Extract the (x, y) coordinate from the center of the cell holding the provided text.  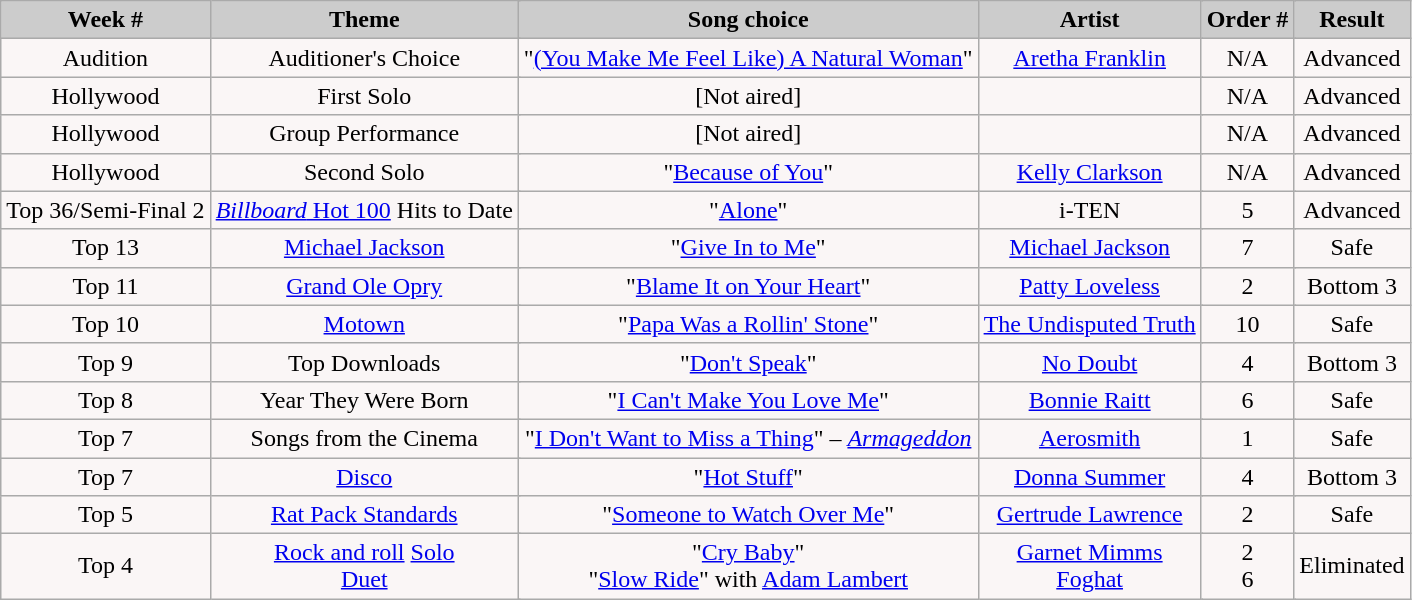
Year They Were Born (364, 400)
Top 8 (106, 400)
Patty Loveless (1090, 286)
"Papa Was a Rollin' Stone" (748, 324)
Rock and roll SoloDuet (364, 566)
Billboard Hot 100 Hits to Date (364, 210)
Top 36/Semi-Final 2 (106, 210)
"Because of You" (748, 172)
Rat Pack Standards (364, 515)
Group Performance (364, 134)
Bonnie Raitt (1090, 400)
"Hot Stuff" (748, 477)
10 (1248, 324)
6 (1248, 400)
i-TEN (1090, 210)
Audition (106, 58)
1 (1248, 438)
26 (1248, 566)
Order # (1248, 20)
Top 4 (106, 566)
Eliminated (1352, 566)
7 (1248, 248)
Garnet MimmsFoghat (1090, 566)
"(You Make Me Feel Like) A Natural Woman" (748, 58)
Songs from the Cinema (364, 438)
"Blame It on Your Heart" (748, 286)
"Cry Baby""Slow Ride" with Adam Lambert (748, 566)
First Solo (364, 96)
Top Downloads (364, 362)
5 (1248, 210)
Artist (1090, 20)
"Someone to Watch Over Me" (748, 515)
Week # (106, 20)
Theme (364, 20)
Aerosmith (1090, 438)
Donna Summer (1090, 477)
Kelly Clarkson (1090, 172)
Top 13 (106, 248)
The Undisputed Truth (1090, 324)
"Don't Speak" (748, 362)
Song choice (748, 20)
Grand Ole Opry (364, 286)
Second Solo (364, 172)
Top 10 (106, 324)
Aretha Franklin (1090, 58)
Auditioner's Choice (364, 58)
"I Don't Want to Miss a Thing" – Armageddon (748, 438)
"Give In to Me" (748, 248)
No Doubt (1090, 362)
Top 11 (106, 286)
Result (1352, 20)
"Alone" (748, 210)
"I Can't Make You Love Me" (748, 400)
Top 9 (106, 362)
Gertrude Lawrence (1090, 515)
Disco (364, 477)
Top 5 (106, 515)
Motown (364, 324)
